Return [x, y] of the center of cell containing provided text 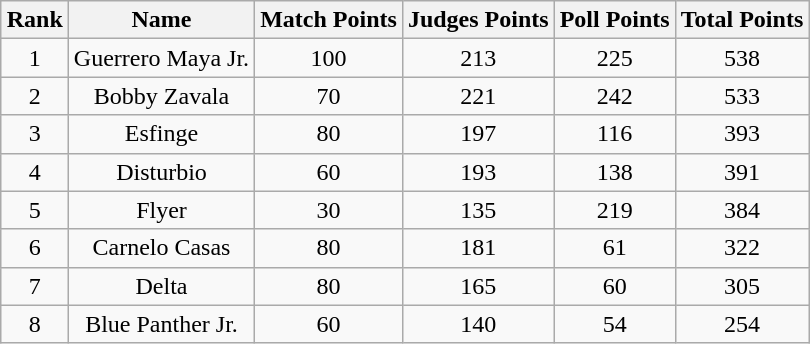
70 [329, 96]
165 [478, 286]
7 [34, 286]
391 [742, 172]
Poll Points [614, 20]
Disturbio [161, 172]
Carnelo Casas [161, 248]
6 [34, 248]
384 [742, 210]
Total Points [742, 20]
Blue Panther Jr. [161, 324]
61 [614, 248]
242 [614, 96]
Flyer [161, 210]
Name [161, 20]
1 [34, 58]
8 [34, 324]
322 [742, 248]
4 [34, 172]
538 [742, 58]
219 [614, 210]
254 [742, 324]
5 [34, 210]
193 [478, 172]
116 [614, 134]
Judges Points [478, 20]
100 [329, 58]
221 [478, 96]
138 [614, 172]
197 [478, 134]
305 [742, 286]
30 [329, 210]
135 [478, 210]
225 [614, 58]
213 [478, 58]
140 [478, 324]
Rank [34, 20]
3 [34, 134]
Bobby Zavala [161, 96]
Delta [161, 286]
Match Points [329, 20]
393 [742, 134]
533 [742, 96]
181 [478, 248]
Esfinge [161, 134]
54 [614, 324]
2 [34, 96]
Guerrero Maya Jr. [161, 58]
